Locate the cell with the specified text and output its (x, y) center coordinate. 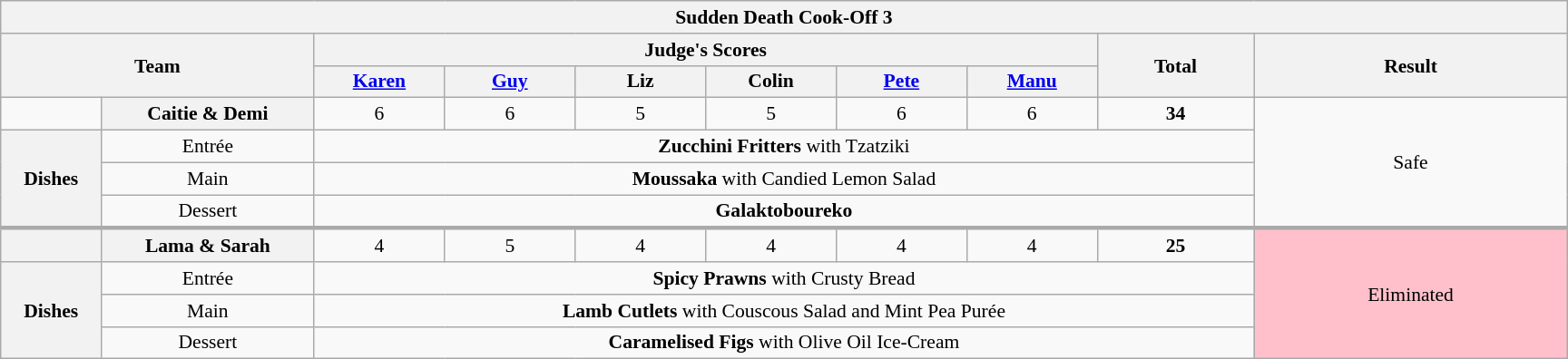
Lama & Sarah (208, 245)
Galaktoboureko (784, 212)
Eliminated (1410, 294)
34 (1176, 114)
Karen (379, 82)
Caitie & Demi (208, 114)
Manu (1032, 82)
Lamb Cutlets with Couscous Salad and Mint Pea Purée (784, 311)
Safe (1410, 163)
25 (1176, 245)
Caramelised Figs with Olive Oil Ice-Cream (784, 343)
Moussaka with Candied Lemon Salad (784, 179)
Spicy Prawns with Crusty Bread (784, 278)
Guy (510, 82)
Liz (641, 82)
Colin (771, 82)
Sudden Death Cook-Off 3 (784, 17)
Team (158, 65)
Total (1176, 65)
Result (1410, 65)
Zucchini Fritters with Tzatziki (784, 147)
Judge's Scores (706, 50)
Pete (901, 82)
